Extract the [X, Y] coordinate from the center of the cell holding the provided text.  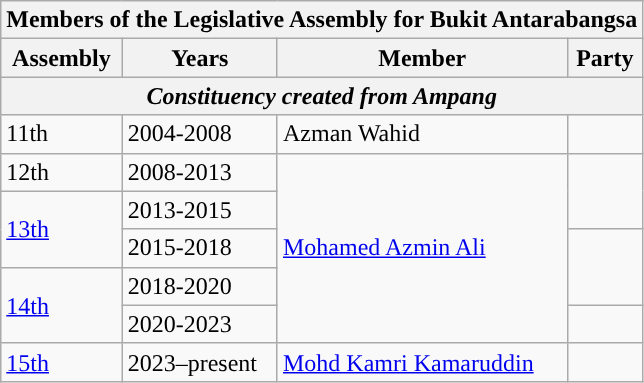
2008-2013 [200, 172]
14th [62, 305]
Years [200, 58]
Members of the Legislative Assembly for Bukit Antarabangsa [322, 20]
11th [62, 134]
12th [62, 172]
2004-2008 [200, 134]
Constituency created from Ampang [322, 96]
15th [62, 362]
2013-2015 [200, 210]
2018-2020 [200, 286]
13th [62, 229]
Assembly [62, 58]
2020-2023 [200, 324]
Mohamed Azmin Ali [422, 248]
Azman Wahid [422, 134]
Mohd Kamri Kamaruddin [422, 362]
2015-2018 [200, 248]
Member [422, 58]
2023–present [200, 362]
Party [605, 58]
